For the text-containing cell, return its midpoint in [X, Y] coordinate format. 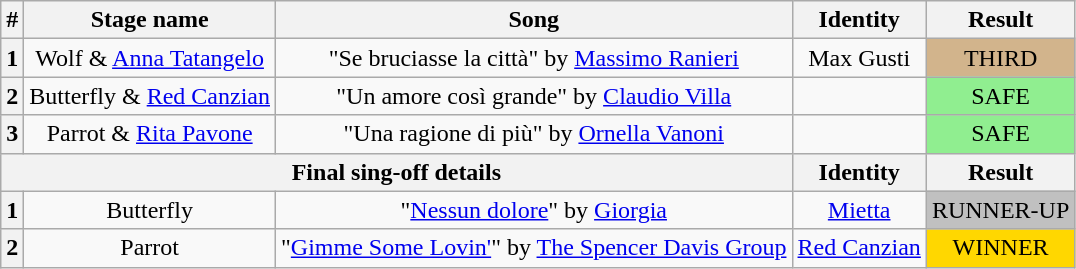
THIRD [1000, 58]
"Se bruciasse la città" by Massimo Ranieri [534, 58]
"Nessun dolore" by Giorgia [534, 210]
"Un amore così grande" by Claudio Villa [534, 96]
3 [12, 134]
Wolf & Anna Tatangelo [150, 58]
Parrot & Rita Pavone [150, 134]
Mietta [859, 210]
Parrot [150, 248]
"Una ragione di più" by Ornella Vanoni [534, 134]
Red Canzian [859, 248]
# [12, 20]
Stage name [150, 20]
Final sing-off details [396, 172]
Butterfly [150, 210]
Song [534, 20]
Butterfly & Red Canzian [150, 96]
WINNER [1000, 248]
Max Gusti [859, 58]
"Gimme Some Lovin'" by The Spencer Davis Group [534, 248]
RUNNER-UP [1000, 210]
